Locate the cell with the specified text and output its [x, y] center coordinate. 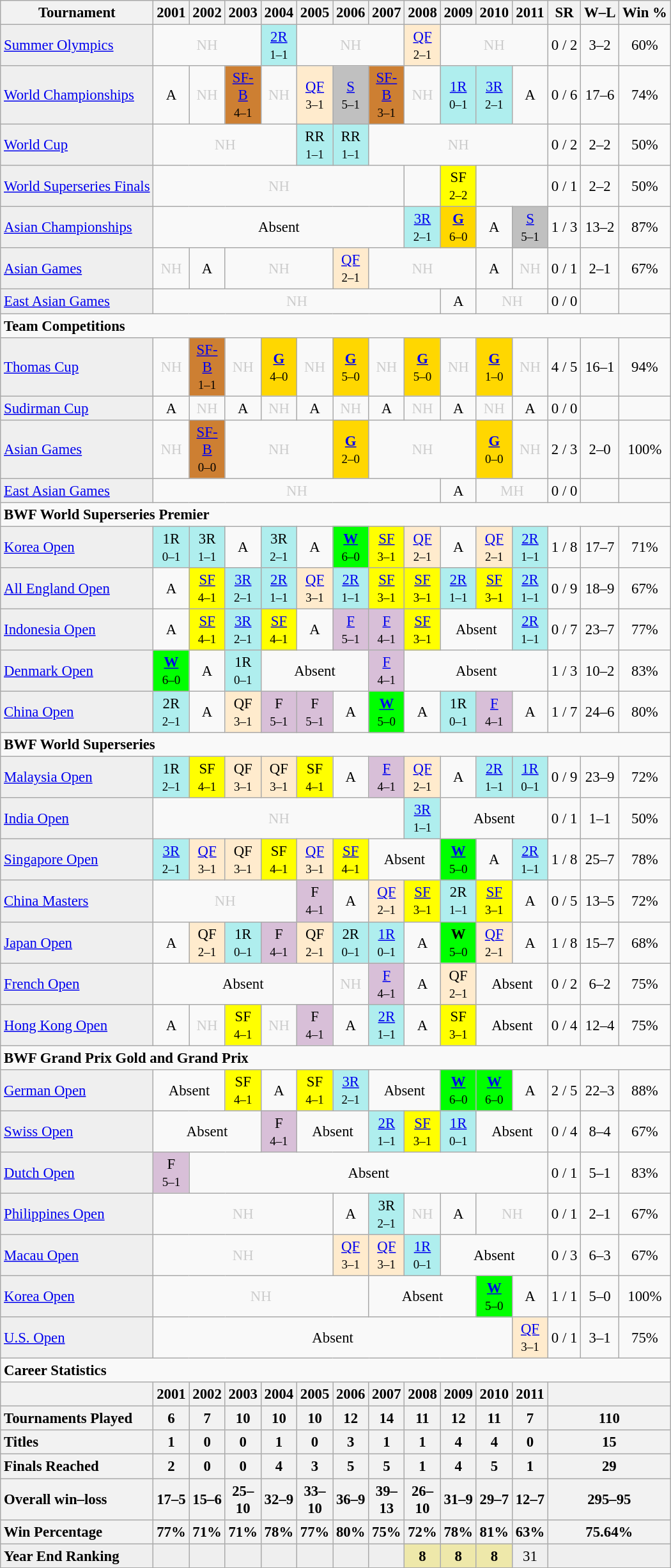
6 [171, 1419]
10–2 [600, 671]
74% [645, 95]
23–7 [600, 630]
60% [645, 46]
India Open [77, 819]
All England Open [77, 589]
Win Percentage [77, 1532]
German Open [77, 1091]
2–0 [600, 449]
110 [610, 1419]
26–10 [422, 1500]
BWF Grand Prix Gold and Grand Prix [335, 1058]
18–9 [600, 589]
88% [645, 1091]
29 [610, 1466]
25–7 [600, 860]
China Masters [77, 902]
Titles [77, 1443]
6–3 [600, 1256]
Team Competitions [335, 326]
Denmark Open [77, 671]
U.S. Open [77, 1337]
BWF World Superseries [335, 745]
Swiss Open [77, 1132]
Macau Open [77, 1256]
295–95 [610, 1500]
1 / 7 [565, 713]
2 / 3 [565, 449]
French Open [77, 984]
Japan Open [77, 943]
6–2 [600, 984]
SF-B1–1 [207, 367]
87% [645, 227]
13–2 [600, 227]
1R2–1 [171, 778]
15–6 [207, 1500]
13–5 [600, 902]
SR [565, 13]
4 / 5 [565, 367]
Overall win–loss [77, 1500]
BWF World Superseries Premier [335, 515]
17–6 [600, 95]
W–L [600, 13]
23–9 [600, 778]
World Cup [77, 146]
2R2–1 [171, 713]
68% [645, 943]
33–10 [314, 1500]
12–4 [600, 1024]
G6–0 [458, 227]
SF2–2 [458, 186]
Tournaments Played [77, 1419]
Indonesia Open [77, 630]
2 [171, 1466]
Sudirman Cup [77, 408]
63% [530, 1532]
31 [530, 1556]
China Open [77, 713]
17–5 [171, 1500]
1–1 [600, 819]
25–10 [243, 1500]
75.64% [610, 1532]
0 / 3 [565, 1256]
SF-B3–1 [387, 95]
1 / 1 [565, 1297]
39–13 [387, 1500]
Finals Reached [77, 1466]
3–2 [600, 46]
G0–0 [494, 449]
32–9 [279, 1500]
24–6 [600, 713]
Philippines Open [77, 1214]
Dutch Open [77, 1173]
Malaysia Open [77, 778]
15–7 [600, 943]
14 [387, 1419]
G4–0 [279, 367]
94% [645, 367]
2 / 5 [565, 1091]
G2–0 [351, 449]
Hong Kong Open [77, 1024]
Tournament [77, 13]
SF-B4–1 [243, 95]
Year End Ranking [77, 1556]
Asian Championships [77, 227]
8–4 [600, 1132]
36–9 [351, 1500]
29–7 [494, 1500]
3–1 [600, 1337]
World Superseries Finals [77, 186]
0 / 6 [565, 95]
81% [494, 1532]
0 / 7 [565, 630]
Singapore Open [77, 860]
12–7 [530, 1500]
22–3 [600, 1091]
0 / 5 [565, 902]
SF-B0–0 [207, 449]
15 [610, 1443]
G1–0 [494, 367]
2R0–1 [351, 943]
5–1 [600, 1173]
Career Statistics [335, 1371]
World Championships [77, 95]
16–1 [600, 367]
31–9 [458, 1500]
Thomas Cup [77, 367]
MH [512, 491]
5–0 [600, 1297]
Win % [645, 13]
Summer Olympics [77, 46]
17–7 [600, 547]
